Output the (x, y) coordinate of the center of the cell containing the given text.  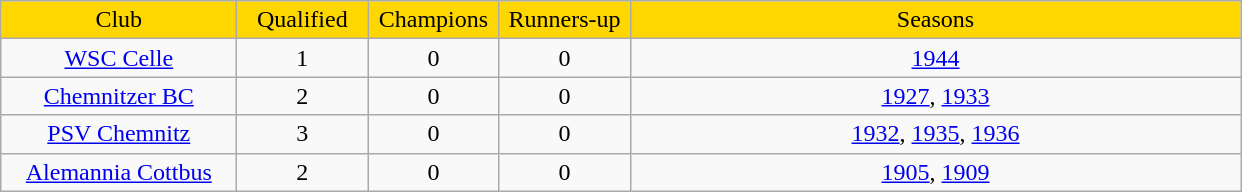
WSC Celle (119, 58)
Chemnitzer BC (119, 96)
Club (119, 20)
PSV Chemnitz (119, 134)
1944 (936, 58)
1905, 1909 (936, 172)
Seasons (936, 20)
Champions (434, 20)
Runners-up (564, 20)
1 (302, 58)
1932, 1935, 1936 (936, 134)
Qualified (302, 20)
3 (302, 134)
1927, 1933 (936, 96)
Alemannia Cottbus (119, 172)
